From the cell containing the given text, extract its center point as (X, Y) coordinate. 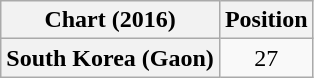
27 (266, 58)
Chart (2016) (110, 20)
South Korea (Gaon) (110, 58)
Position (266, 20)
